Search for the cell housing the specified text and yield its [x, y] center coordinate. 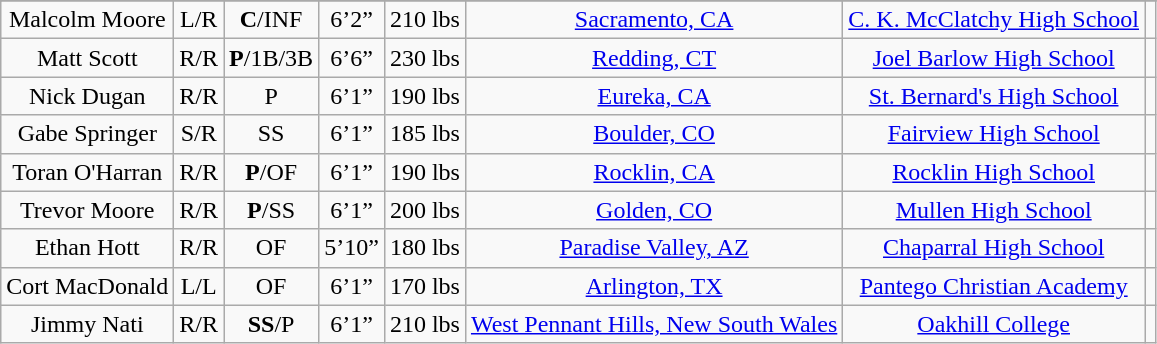
Golden, CO [654, 210]
P/OF [272, 172]
Arlington, TX [654, 286]
6’6” [352, 58]
P/1B/3B [272, 58]
Jimmy Nati [88, 324]
Paradise Valley, AZ [654, 248]
S/R [199, 134]
200 lbs [424, 210]
Toran O'Harran [88, 172]
Ethan Hott [88, 248]
Cort MacDonald [88, 286]
5’10” [352, 248]
Oakhill College [994, 324]
230 lbs [424, 58]
C/INF [272, 20]
Eureka, CA [654, 96]
L/R [199, 20]
Pantego Christian Academy [994, 286]
P/SS [272, 210]
Trevor Moore [88, 210]
St. Bernard's High School [994, 96]
P [272, 96]
Nick Dugan [88, 96]
Sacramento, CA [654, 20]
Boulder, CO [654, 134]
Malcolm Moore [88, 20]
Rocklin, CA [654, 172]
Redding, CT [654, 58]
170 lbs [424, 286]
Chaparral High School [994, 248]
185 lbs [424, 134]
L/L [199, 286]
Gabe Springer [88, 134]
SS [272, 134]
Matt Scott [88, 58]
Mullen High School [994, 210]
SS/P [272, 324]
Rocklin High School [994, 172]
180 lbs [424, 248]
C. K. McClatchy High School [994, 20]
Joel Barlow High School [994, 58]
6’2” [352, 20]
Fairview High School [994, 134]
West Pennant Hills, New South Wales [654, 324]
